Determine the (X, Y) coordinate at the center of the cell enclosing the given text.  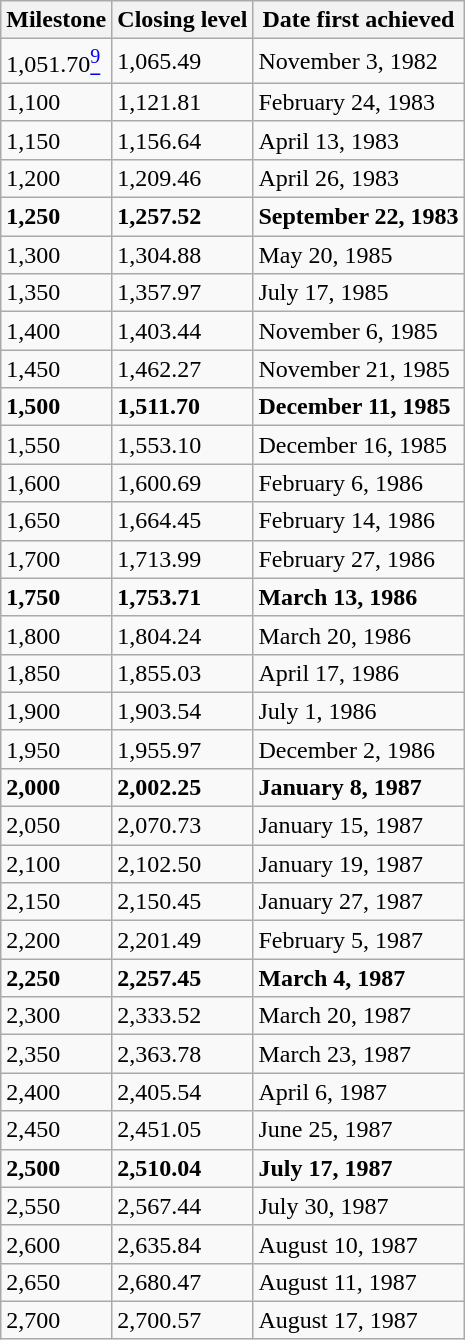
February 5, 1987 (358, 940)
2,200 (56, 940)
April 17, 1986 (358, 673)
2,400 (56, 1092)
2,100 (56, 864)
January 15, 1987 (358, 826)
April 13, 1983 (358, 140)
1,950 (56, 749)
2,680.47 (182, 1282)
1,750 (56, 597)
1,553.10 (182, 445)
March 13, 1986 (358, 597)
2,650 (56, 1282)
2,150.45 (182, 902)
2,250 (56, 978)
2,500 (56, 1168)
2,000 (56, 787)
March 20, 1987 (358, 1016)
2,300 (56, 1016)
April 6, 1987 (358, 1092)
March 20, 1986 (358, 635)
2,450 (56, 1130)
1,713.99 (182, 559)
1,700 (56, 559)
Milestone (56, 20)
1,650 (56, 521)
November 6, 1985 (358, 331)
November 21, 1985 (358, 369)
1,550 (56, 445)
February 14, 1986 (358, 521)
2,102.50 (182, 864)
1,200 (56, 178)
2,363.78 (182, 1054)
1,065.49 (182, 62)
November 3, 1982 (358, 62)
January 8, 1987 (358, 787)
2,600 (56, 1244)
2,201.49 (182, 940)
December 16, 1985 (358, 445)
January 19, 1987 (358, 864)
1,903.54 (182, 711)
April 26, 1983 (358, 178)
1,304.88 (182, 255)
2,050 (56, 826)
1,804.24 (182, 635)
2,150 (56, 902)
1,450 (56, 369)
2,350 (56, 1054)
1,600 (56, 483)
July 17, 1987 (358, 1168)
2,510.04 (182, 1168)
Closing level (182, 20)
1,400 (56, 331)
2,700 (56, 1320)
1,156.64 (182, 140)
July 1, 1986 (358, 711)
1,250 (56, 217)
2,550 (56, 1206)
1,850 (56, 673)
August 17, 1987 (358, 1320)
1,257.52 (182, 217)
2,451.05 (182, 1130)
August 10, 1987 (358, 1244)
July 17, 1985 (358, 293)
1,500 (56, 407)
1,051.709 (56, 62)
1,753.71 (182, 597)
1,300 (56, 255)
1,664.45 (182, 521)
2,257.45 (182, 978)
2,333.52 (182, 1016)
February 27, 1986 (358, 559)
Date first achieved (358, 20)
2,635.84 (182, 1244)
1,511.70 (182, 407)
1,100 (56, 102)
1,403.44 (182, 331)
August 11, 1987 (358, 1282)
2,567.44 (182, 1206)
March 4, 1987 (358, 978)
June 25, 1987 (358, 1130)
1,350 (56, 293)
September 22, 1983 (358, 217)
1,150 (56, 140)
February 6, 1986 (358, 483)
December 11, 1985 (358, 407)
2,070.73 (182, 826)
1,209.46 (182, 178)
1,855.03 (182, 673)
January 27, 1987 (358, 902)
July 30, 1987 (358, 1206)
2,002.25 (182, 787)
December 2, 1986 (358, 749)
1,955.97 (182, 749)
1,462.27 (182, 369)
1,357.97 (182, 293)
1,900 (56, 711)
1,600.69 (182, 483)
2,405.54 (182, 1092)
May 20, 1985 (358, 255)
1,800 (56, 635)
1,121.81 (182, 102)
February 24, 1983 (358, 102)
2,700.57 (182, 1320)
March 23, 1987 (358, 1054)
